From the cell containing the given text, extract its center point as (x, y) coordinate. 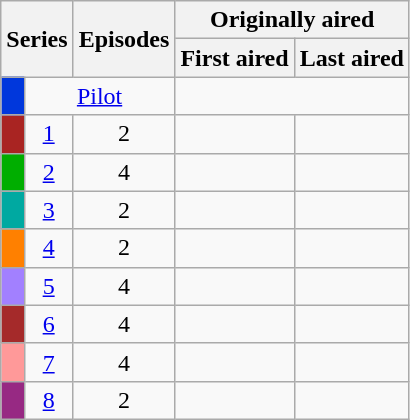
6 (48, 324)
Last aired (352, 58)
Episodes (124, 39)
5 (48, 286)
Series (37, 39)
Originally aired (292, 20)
3 (48, 210)
1 (48, 134)
Pilot (100, 96)
First aired (234, 58)
8 (48, 400)
7 (48, 362)
